Return the [X, Y] coordinate for the center point of the cell that contains the specified text.  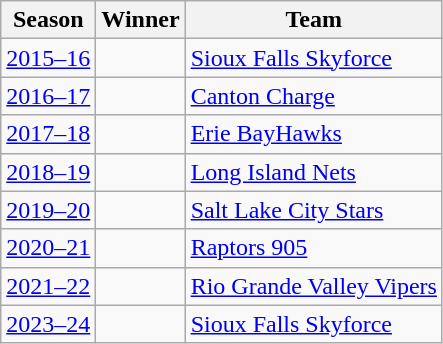
Erie BayHawks [314, 134]
Season [48, 20]
Long Island Nets [314, 172]
Canton Charge [314, 96]
2017–18 [48, 134]
2016–17 [48, 96]
2018–19 [48, 172]
Raptors 905 [314, 248]
Winner [140, 20]
2021–22 [48, 286]
Rio Grande Valley Vipers [314, 286]
2023–24 [48, 324]
Team [314, 20]
2020–21 [48, 248]
Salt Lake City Stars [314, 210]
2019–20 [48, 210]
2015–16 [48, 58]
